Pinpoint the cell where the given text exists, returning its [x, y] midpoint coordinate. 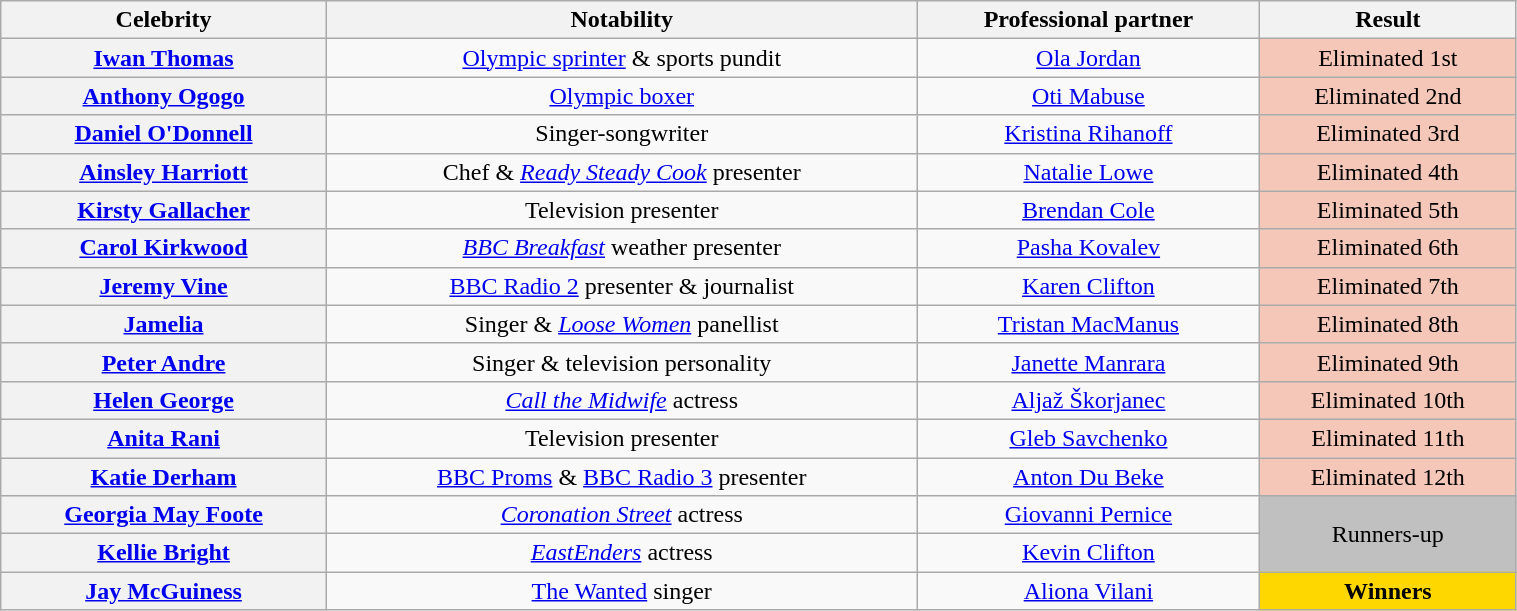
Anita Rani [164, 438]
Eliminated 3rd [1388, 134]
Aliona Vilani [1088, 591]
Singer & Loose Women panellist [622, 324]
Eliminated 12th [1388, 477]
BBC Proms & BBC Radio 3 presenter [622, 477]
The Wanted singer [622, 591]
Call the Midwife actress [622, 400]
Georgia May Foote [164, 515]
Runners-up [1388, 534]
Eliminated 2nd [1388, 96]
Chef & Ready Steady Cook presenter [622, 172]
Singer-songwriter [622, 134]
EastEnders actress [622, 553]
Peter Andre [164, 362]
Ola Jordan [1088, 58]
Giovanni Pernice [1088, 515]
Kellie Bright [164, 553]
Kirsty Gallacher [164, 210]
Winners [1388, 591]
Eliminated 9th [1388, 362]
Natalie Lowe [1088, 172]
Janette Manrara [1088, 362]
Aljaž Škorjanec [1088, 400]
Coronation Street actress [622, 515]
Kevin Clifton [1088, 553]
Anthony Ogogo [164, 96]
Result [1388, 20]
Eliminated 7th [1388, 286]
Eliminated 10th [1388, 400]
Jeremy Vine [164, 286]
Jay McGuiness [164, 591]
Tristan MacManus [1088, 324]
Olympic sprinter & sports pundit [622, 58]
Olympic boxer [622, 96]
Karen Clifton [1088, 286]
Iwan Thomas [164, 58]
Gleb Savchenko [1088, 438]
Katie Derham [164, 477]
Daniel O'Donnell [164, 134]
Eliminated 8th [1388, 324]
Eliminated 5th [1388, 210]
Eliminated 1st [1388, 58]
Professional partner [1088, 20]
Eliminated 4th [1388, 172]
BBC Radio 2 presenter & journalist [622, 286]
Carol Kirkwood [164, 248]
BBC Breakfast weather presenter [622, 248]
Celebrity [164, 20]
Pasha Kovalev [1088, 248]
Oti Mabuse [1088, 96]
Eliminated 6th [1388, 248]
Anton Du Beke [1088, 477]
Jamelia [164, 324]
Ainsley Harriott [164, 172]
Notability [622, 20]
Kristina Rihanoff [1088, 134]
Singer & television personality [622, 362]
Helen George [164, 400]
Brendan Cole [1088, 210]
Eliminated 11th [1388, 438]
